Output the (x, y) coordinate of the center of the cell containing the given text.  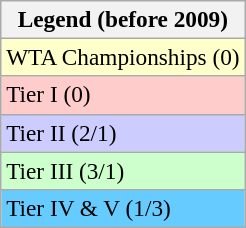
Tier I (0) (123, 95)
Tier IV & V (1/3) (123, 208)
Tier II (2/1) (123, 133)
Legend (before 2009) (123, 19)
Tier III (3/1) (123, 170)
WTA Championships (0) (123, 57)
